Determine the [x, y] coordinate at the center of the cell enclosing the given text.  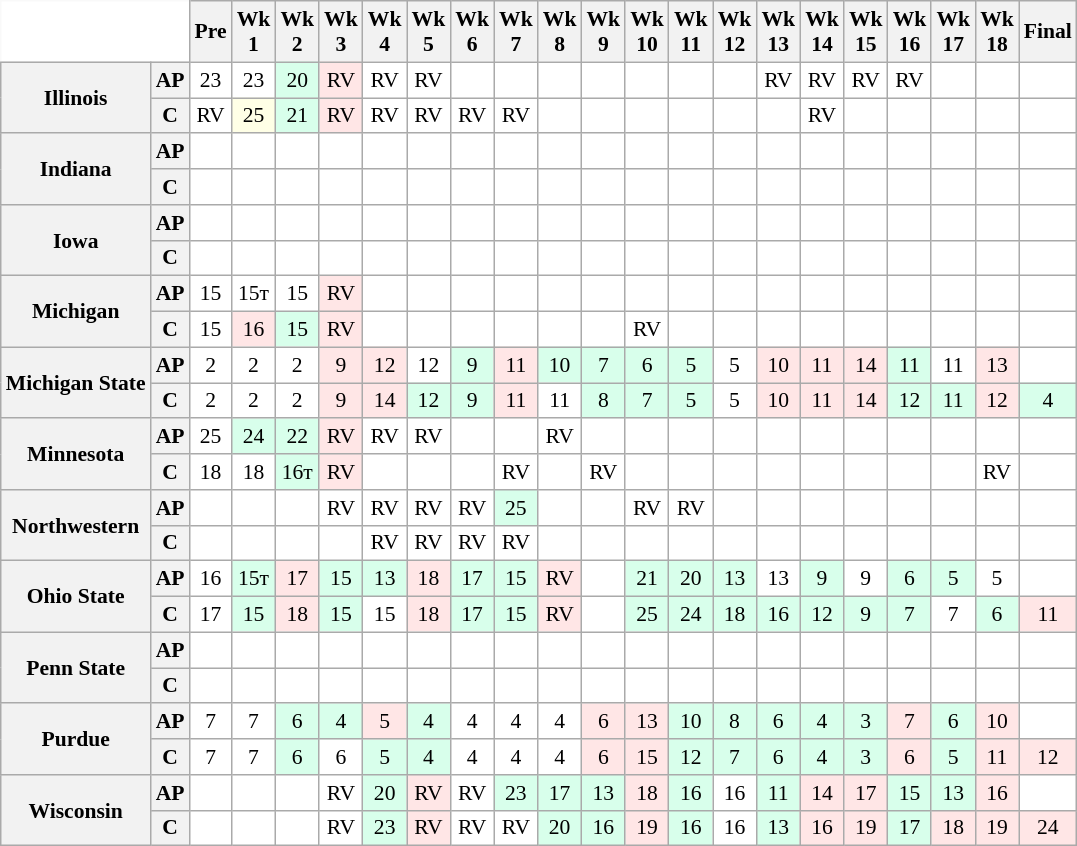
Pre [210, 32]
Wk16 [910, 32]
Purdue [76, 740]
Michigan [76, 312]
Minnesota [76, 454]
Wk8 [560, 32]
Wk18 [997, 32]
Wk4 [385, 32]
Wk3 [341, 32]
22 [297, 437]
Wk2 [297, 32]
Wk11 [691, 32]
Final [1048, 32]
Northwestern [76, 526]
Wk12 [735, 32]
Wk7 [516, 32]
Wk10 [647, 32]
Ohio State [76, 596]
Michigan State [76, 382]
Penn State [76, 668]
Wk5 [429, 32]
Indiana [76, 170]
Iowa [76, 240]
Wk1 [254, 32]
16т [297, 472]
Wk14 [822, 32]
Wk17 [953, 32]
Wk15 [866, 32]
Illinois [76, 98]
Wk13 [778, 32]
Wk9 [603, 32]
Wk6 [472, 32]
Wisconsin [76, 810]
